Locate the cell with the specified text and output its (x, y) center coordinate. 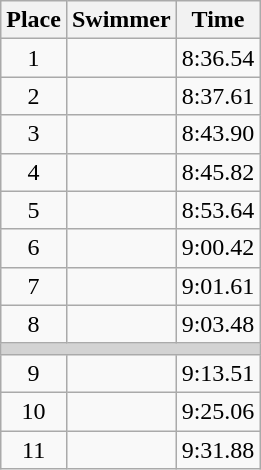
9:03.48 (218, 324)
4 (34, 172)
8:53.64 (218, 210)
9:31.88 (218, 449)
9:13.51 (218, 373)
2 (34, 96)
6 (34, 248)
9 (34, 373)
8:36.54 (218, 58)
7 (34, 286)
Swimmer (121, 20)
11 (34, 449)
5 (34, 210)
Place (34, 20)
9:00.42 (218, 248)
8:43.90 (218, 134)
1 (34, 58)
8:37.61 (218, 96)
9:25.06 (218, 411)
8:45.82 (218, 172)
3 (34, 134)
10 (34, 411)
Time (218, 20)
9:01.61 (218, 286)
8 (34, 324)
